Return (x, y) of the center of cell containing provided text 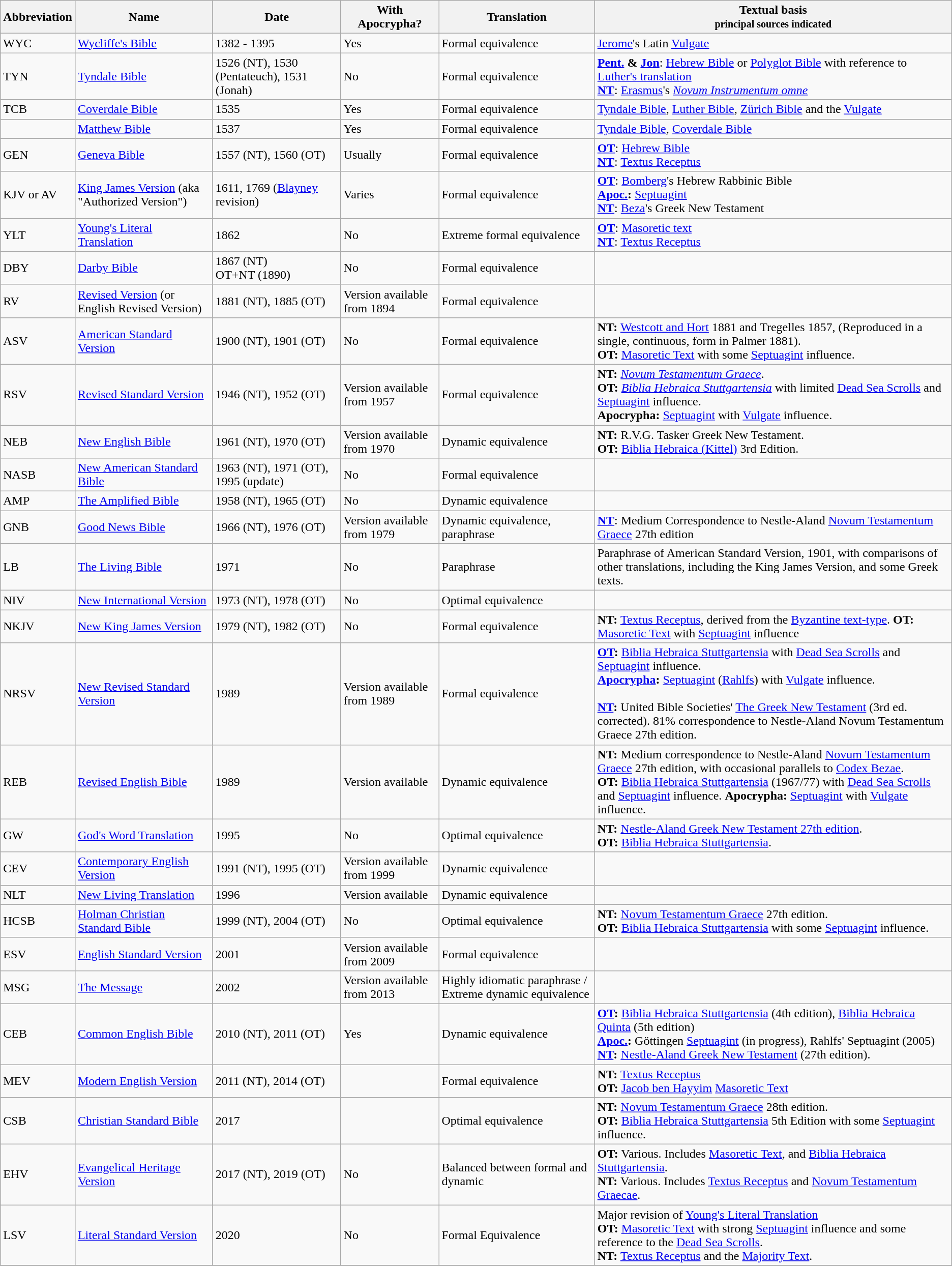
1946 (NT), 1952 (OT) (277, 395)
Revised Version (or English Revised Version) (143, 301)
EHV (38, 1175)
NT: Medium Correspondence to Nestle-Aland Novum Testamentum Graece 27th edition (773, 527)
Paraphrase of American Standard Version, 1901, with comparisons of other translations, including the King James Version, and some Greek texts. (773, 567)
King James Version (aka "Authorized Version") (143, 195)
GEN (38, 155)
Revised Standard Version (143, 395)
NT: Textus Receptus, derived from the Byzantine text-type. OT: Masoretic Text with Septuagint influence (773, 627)
Extreme formal equivalence (517, 235)
GNB (38, 527)
DBY (38, 268)
Version available from 1957 (390, 395)
GW (38, 835)
Version available from 1989 (390, 694)
Formal Equivalence (517, 1235)
Wycliffe's Bible (143, 43)
Contemporary English Version (143, 869)
MEV (38, 1080)
God's Word Translation (143, 835)
1996 (277, 895)
1995 (277, 835)
KJV or AV (38, 195)
1973 (NT), 1978 (OT) (277, 600)
New American Standard Bible (143, 475)
OT: Various. Includes Masoretic Text, and Biblia Hebraica Stuttgartensia.NT: Various. Includes Textus Receptus and Novum Testamentum Graecae. (773, 1175)
NRSV (38, 694)
American Standard Version (143, 341)
Highly idiomatic paraphrase / Extreme dynamic equivalence (517, 987)
RV (38, 301)
ASV (38, 341)
Usually (390, 155)
1382 - 1395 (277, 43)
MSG (38, 987)
Young's Literal Translation (143, 235)
NLT (38, 895)
Revised English Bible (143, 782)
CSB (38, 1121)
Dynamic equivalence, paraphrase (517, 527)
1900 (NT), 1901 (OT) (277, 341)
1611, 1769 (Blayney revision) (277, 195)
CEB (38, 1034)
Tyndale Bible (143, 76)
1979 (NT), 1982 (OT) (277, 627)
English Standard Version (143, 954)
2011 (NT), 2014 (OT) (277, 1080)
OT: Masoretic textNT: Textus Receptus (773, 235)
Version available from 2013 (390, 987)
NT: Nestle-Aland Greek New Testament 27th edition. OT: Biblia Hebraica Stuttgartensia. (773, 835)
Varies (390, 195)
Tyndale Bible, Luther Bible, Zürich Bible and the Vulgate (773, 109)
NT: Novum Testamentum Graece 28th edition.OT: Biblia Hebraica Stuttgartensia 5th Edition with some Septuagint influence. (773, 1121)
Textual basisprincipal sources indicated (773, 17)
NASB (38, 475)
1958 (NT), 1965 (OT) (277, 501)
Tyndale Bible, Coverdale Bible (773, 129)
1971 (277, 567)
2002 (277, 987)
1862 (277, 235)
Balanced between formal and dynamic (517, 1175)
New King James Version (143, 627)
Jerome's Latin Vulgate (773, 43)
NIV (38, 600)
OT: Hebrew BibleNT: Textus Receptus (773, 155)
Christian Standard Bible (143, 1121)
1963 (NT), 1971 (OT), 1995 (update) (277, 475)
Version available from 1894 (390, 301)
Coverdale Bible (143, 109)
WYC (38, 43)
REB (38, 782)
YLT (38, 235)
1557 (NT), 1560 (OT) (277, 155)
NKJV (38, 627)
1537 (277, 129)
1961 (NT), 1970 (OT) (277, 441)
With Apocrypha? (390, 17)
NT: Textus Receptus OT: Jacob ben Hayyim Masoretic Text (773, 1080)
NT: Novum Testamentum Graece 27th edition.OT: Biblia Hebraica Stuttgartensia with some Septuagint influence. (773, 921)
TYN (38, 76)
CEV (38, 869)
Date (277, 17)
Name (143, 17)
Version available from 1999 (390, 869)
NT: R.V.G. Tasker Greek New Testament. OT: Biblia Hebraica (Kittel) 3rd Edition. (773, 441)
New International Version (143, 600)
2010 (NT), 2011 (OT) (277, 1034)
The Message (143, 987)
OT: Bomberg's Hebrew Rabbinic BibleApoc.: SeptuagintNT: Beza's Greek New Testament (773, 195)
New Revised Standard Version (143, 694)
LB (38, 567)
1991 (NT), 1995 (OT) (277, 869)
Modern English Version (143, 1080)
2017 (NT), 2019 (OT) (277, 1175)
Paraphrase (517, 567)
Evangelical Heritage Version (143, 1175)
1867 (NT)OT+NT (1890) (277, 268)
1881 (NT), 1885 (OT) (277, 301)
Geneva Bible (143, 155)
Pent. & Jon: Hebrew Bible or Polyglot Bible with reference to Luther's translationNT: Erasmus's Novum Instrumentum omne (773, 76)
New English Bible (143, 441)
AMP (38, 501)
1966 (NT), 1976 (OT) (277, 527)
2001 (277, 954)
LSV (38, 1235)
New Living Translation (143, 895)
Translation (517, 17)
1999 (NT), 2004 (OT) (277, 921)
Common English Bible (143, 1034)
Version available from 1970 (390, 441)
ESV (38, 954)
Holman Christian Standard Bible (143, 921)
HCSB (38, 921)
1535 (277, 109)
TCB (38, 109)
2017 (277, 1121)
RSV (38, 395)
Good News Bible (143, 527)
The Living Bible (143, 567)
Version available from 2009 (390, 954)
Matthew Bible (143, 129)
Literal Standard Version (143, 1235)
Version available from 1979 (390, 527)
1526 (NT), 1530 (Pentateuch), 1531 (Jonah) (277, 76)
2020 (277, 1235)
Abbreviation (38, 17)
The Amplified Bible (143, 501)
Darby Bible (143, 268)
NEB (38, 441)
